From the cell containing the given text, extract its center point as (X, Y) coordinate. 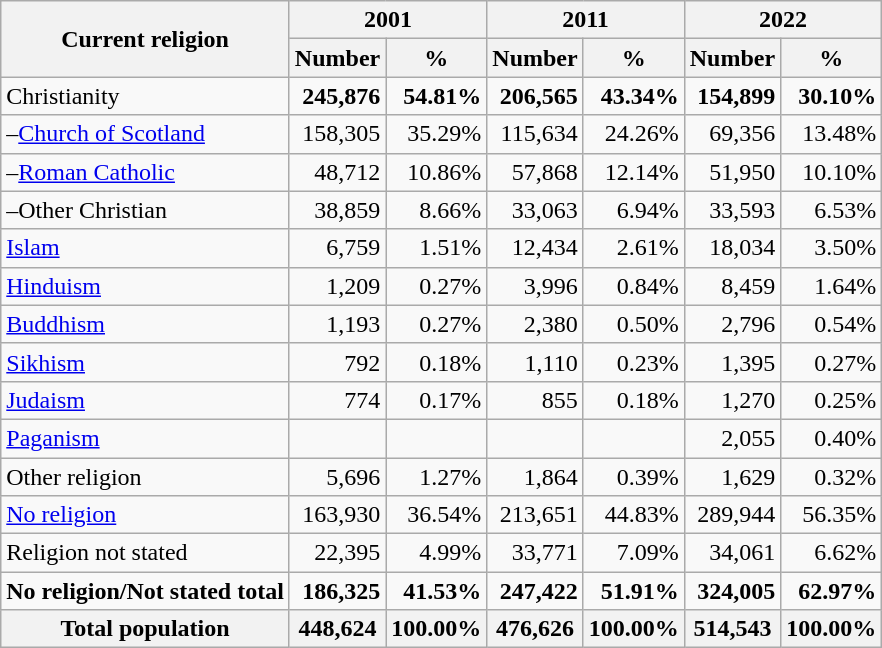
43.34% (634, 96)
1,864 (535, 477)
206,565 (535, 96)
6.53% (832, 210)
Total population (146, 629)
0.84% (634, 286)
3.50% (832, 248)
0.17% (436, 400)
0.40% (832, 438)
213,651 (535, 515)
2022 (782, 20)
Hinduism (146, 286)
36.54% (436, 515)
186,325 (337, 591)
Religion not stated (146, 553)
18,034 (732, 248)
–Church of Scotland (146, 134)
324,005 (732, 591)
792 (337, 362)
774 (337, 400)
35.29% (436, 134)
0.50% (634, 324)
4.99% (436, 553)
10.10% (832, 172)
51.91% (634, 591)
2,055 (732, 438)
Christianity (146, 96)
Other religion (146, 477)
289,944 (732, 515)
10.86% (436, 172)
No religion (146, 515)
24.26% (634, 134)
7.09% (634, 553)
158,305 (337, 134)
1,193 (337, 324)
54.81% (436, 96)
2,380 (535, 324)
1.64% (832, 286)
2001 (388, 20)
0.54% (832, 324)
Buddhism (146, 324)
Sikhism (146, 362)
1,110 (535, 362)
0.39% (634, 477)
6.94% (634, 210)
Islam (146, 248)
Judaism (146, 400)
163,930 (337, 515)
514,543 (732, 629)
62.97% (832, 591)
1,395 (732, 362)
1,629 (732, 477)
476,626 (535, 629)
56.35% (832, 515)
1,209 (337, 286)
2,796 (732, 324)
3,996 (535, 286)
12,434 (535, 248)
448,624 (337, 629)
245,876 (337, 96)
1.27% (436, 477)
154,899 (732, 96)
8.66% (436, 210)
22,395 (337, 553)
33,593 (732, 210)
13.48% (832, 134)
34,061 (732, 553)
Current religion (146, 39)
855 (535, 400)
51,950 (732, 172)
44.83% (634, 515)
5,696 (337, 477)
1.51% (436, 248)
0.23% (634, 362)
57,868 (535, 172)
6,759 (337, 248)
69,356 (732, 134)
33,771 (535, 553)
30.10% (832, 96)
41.53% (436, 591)
Paganism (146, 438)
38,859 (337, 210)
6.62% (832, 553)
8,459 (732, 286)
247,422 (535, 591)
No religion/Not stated total (146, 591)
0.25% (832, 400)
33,063 (535, 210)
–Other Christian (146, 210)
12.14% (634, 172)
48,712 (337, 172)
115,634 (535, 134)
2011 (586, 20)
–Roman Catholic (146, 172)
2.61% (634, 248)
0.32% (832, 477)
1,270 (732, 400)
